Detect which cell encompasses the target text, then output its (X, Y) center coordinate. 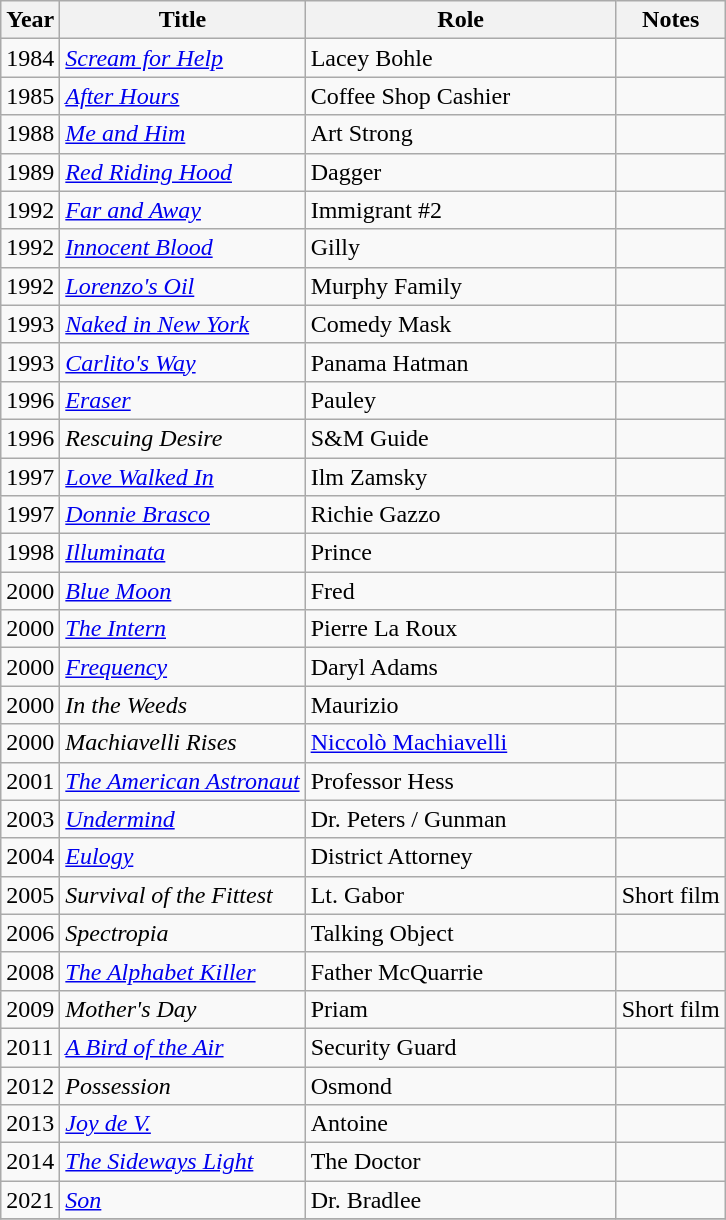
The American Astronaut (182, 781)
2006 (30, 933)
Survival of the Fittest (182, 895)
2001 (30, 781)
Naked in New York (182, 324)
Ilm Zamsky (460, 477)
Far and Away (182, 210)
Murphy Family (460, 286)
Spectropia (182, 933)
Dr. Bradlee (460, 1200)
1989 (30, 172)
Notes (670, 20)
Carlito's Way (182, 362)
Blue Moon (182, 591)
Comedy Mask (460, 324)
Coffee Shop Cashier (460, 96)
Osmond (460, 1085)
1998 (30, 553)
In the Weeds (182, 705)
Me and Him (182, 134)
2011 (30, 1047)
Role (460, 20)
Red Riding Hood (182, 172)
Rescuing Desire (182, 438)
Scream for Help (182, 58)
Fred (460, 591)
Love Walked In (182, 477)
2004 (30, 857)
Innocent Blood (182, 248)
Son (182, 1200)
2021 (30, 1200)
Immigrant #2 (460, 210)
Antoine (460, 1124)
Prince (460, 553)
Talking Object (460, 933)
Lorenzo's Oil (182, 286)
Daryl Adams (460, 667)
2008 (30, 971)
Possession (182, 1085)
Maurizio (460, 705)
Donnie Brasco (182, 515)
Year (30, 20)
A Bird of the Air (182, 1047)
Pierre La Roux (460, 629)
The Intern (182, 629)
S&M Guide (460, 438)
Panama Hatman (460, 362)
Security Guard (460, 1047)
The Alphabet Killer (182, 971)
Dr. Peters / Gunman (460, 819)
District Attorney (460, 857)
The Doctor (460, 1162)
2005 (30, 895)
1985 (30, 96)
1984 (30, 58)
Title (182, 20)
2003 (30, 819)
2014 (30, 1162)
Dagger (460, 172)
Undermind (182, 819)
Lt. Gabor (460, 895)
After Hours (182, 96)
Illuminata (182, 553)
2012 (30, 1085)
Mother's Day (182, 1009)
Niccolò Machiavelli (460, 743)
Eraser (182, 400)
2013 (30, 1124)
Gilly (460, 248)
Richie Gazzo (460, 515)
Priam (460, 1009)
The Sideways Light (182, 1162)
Pauley (460, 400)
1988 (30, 134)
2009 (30, 1009)
Eulogy (182, 857)
Machiavelli Rises (182, 743)
Professor Hess (460, 781)
Frequency (182, 667)
Father McQuarrie (460, 971)
Joy de V. (182, 1124)
Art Strong (460, 134)
Lacey Bohle (460, 58)
